Extract the [X, Y] coordinate from the center of the cell holding the provided text.  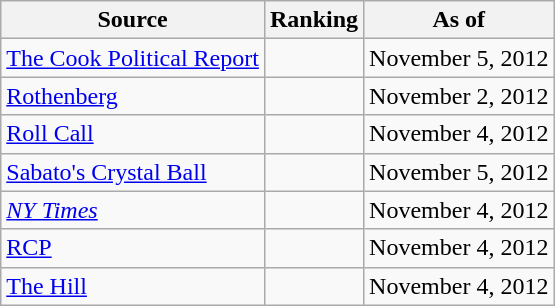
The Hill [133, 286]
Sabato's Crystal Ball [133, 172]
NY Times [133, 210]
The Cook Political Report [133, 58]
Roll Call [133, 134]
RCP [133, 248]
Source [133, 20]
November 2, 2012 [459, 96]
As of [459, 20]
Ranking [314, 20]
Rothenberg [133, 96]
